Pinpoint the cell where the given text exists, returning its (X, Y) midpoint coordinate. 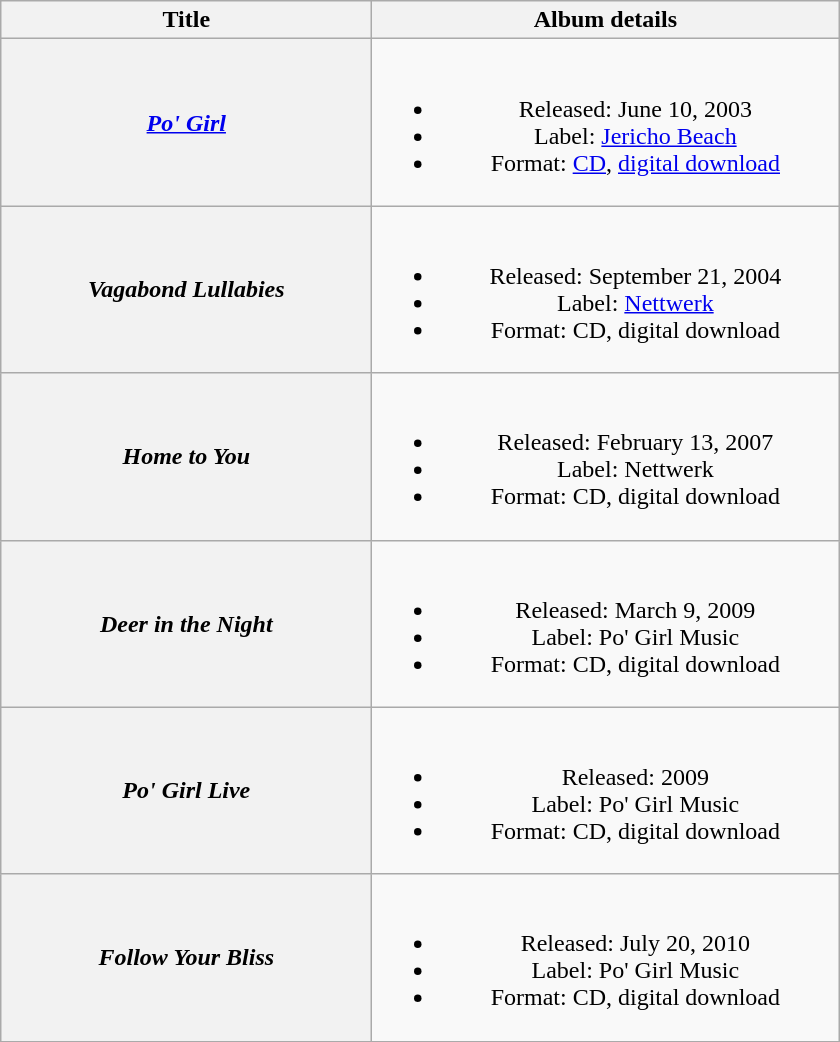
Title (186, 20)
Released: September 21, 2004Label: NettwerkFormat: CD, digital download (606, 290)
Deer in the Night (186, 624)
Released: March 9, 2009Label: Po' Girl MusicFormat: CD, digital download (606, 624)
Released: July 20, 2010Label: Po' Girl MusicFormat: CD, digital download (606, 958)
Album details (606, 20)
Po' Girl Live (186, 790)
Vagabond Lullabies (186, 290)
Released: June 10, 2003Label: Jericho BeachFormat: CD, digital download (606, 122)
Released: 2009Label: Po' Girl MusicFormat: CD, digital download (606, 790)
Released: February 13, 2007Label: NettwerkFormat: CD, digital download (606, 456)
Home to You (186, 456)
Follow Your Bliss (186, 958)
Po' Girl (186, 122)
